Pinpoint the cell where the given text exists, returning its [X, Y] midpoint coordinate. 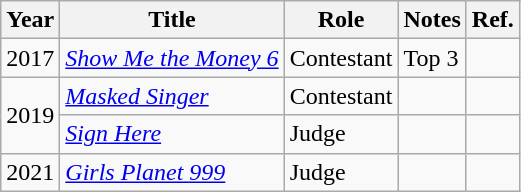
Top 3 [432, 58]
Role [341, 20]
2019 [30, 115]
2021 [30, 172]
2017 [30, 58]
Year [30, 20]
Show Me the Money 6 [172, 58]
Ref. [492, 20]
Girls Planet 999 [172, 172]
Notes [432, 20]
Title [172, 20]
Sign Here [172, 134]
Masked Singer [172, 96]
